Output the [X, Y] coordinate of the center of the cell containing the given text.  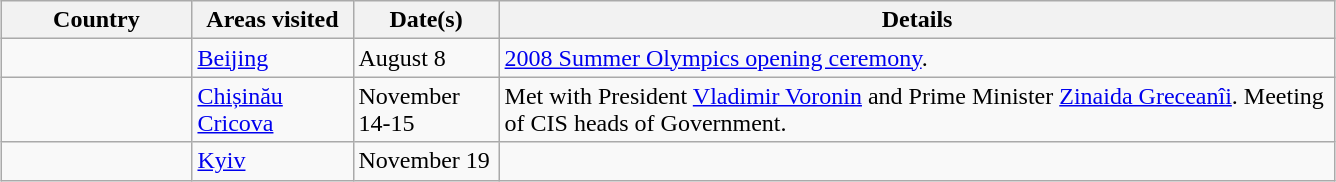
Beijing [272, 58]
Met with President Vladimir Voronin and Prime Minister Zinaida Greceanîi. Meeting of CIS heads of Government. [917, 110]
November 19 [426, 161]
Kyiv [272, 161]
November 14-15 [426, 110]
Date(s) [426, 20]
2008 Summer Olympics opening ceremony. [917, 58]
Details [917, 20]
Areas visited [272, 20]
August 8 [426, 58]
Country [96, 20]
ChișinăuCricova [272, 110]
